Find where the given text appears and provide that cell's center as [X, Y] coordinate. 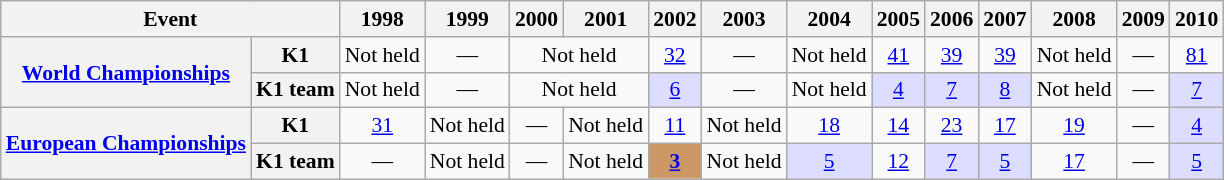
World Championships [126, 72]
2004 [830, 19]
19 [1074, 126]
European Championships [126, 144]
14 [898, 126]
2005 [898, 19]
12 [898, 162]
2010 [1196, 19]
11 [674, 126]
31 [382, 126]
1998 [382, 19]
41 [898, 55]
2007 [1004, 19]
32 [674, 55]
2001 [606, 19]
1999 [468, 19]
2008 [1074, 19]
Event [170, 19]
2009 [1144, 19]
8 [1004, 90]
2006 [952, 19]
6 [674, 90]
2003 [744, 19]
3 [674, 162]
2002 [674, 19]
18 [830, 126]
81 [1196, 55]
23 [952, 126]
2000 [536, 19]
